From the cell containing the given text, extract its center point as [X, Y] coordinate. 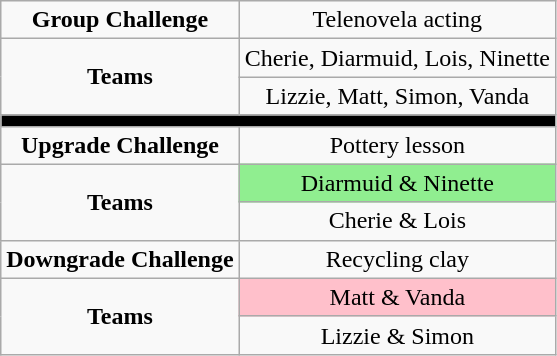
Telenovela acting [397, 20]
Downgrade Challenge [120, 259]
Lizzie, Matt, Simon, Vanda [397, 96]
Upgrade Challenge [120, 145]
Matt & Vanda [397, 297]
Pottery lesson [397, 145]
Lizzie & Simon [397, 335]
Recycling clay [397, 259]
Cherie & Lois [397, 221]
Diarmuid & Ninette [397, 183]
Group Challenge [120, 20]
Cherie, Diarmuid, Lois, Ninette [397, 58]
